Return (X, Y) of the center of cell containing provided text 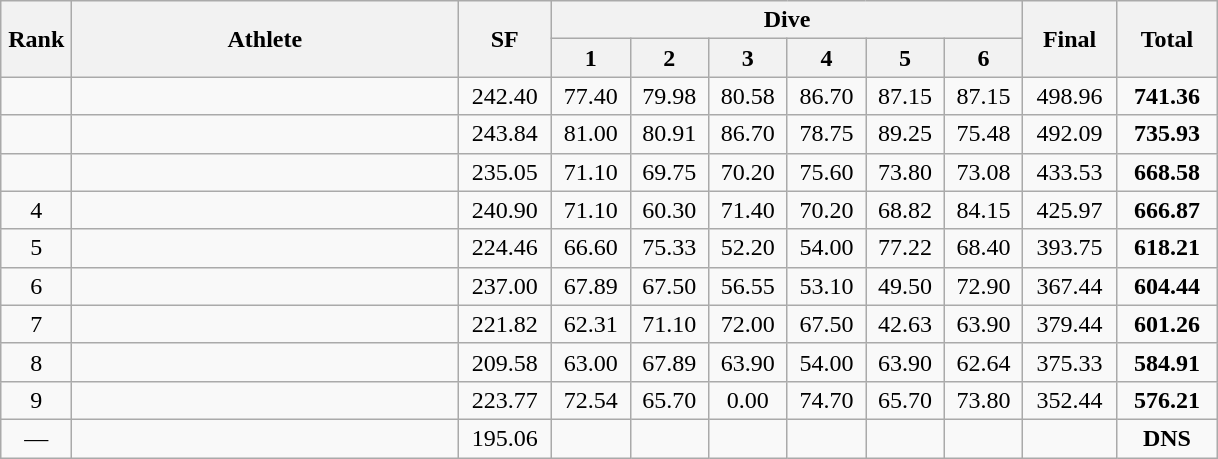
584.91 (1166, 362)
DNS (1166, 438)
Rank (36, 39)
89.25 (906, 134)
224.46 (505, 248)
741.36 (1166, 96)
209.58 (505, 362)
73.08 (984, 172)
84.15 (984, 210)
235.05 (505, 172)
62.31 (590, 324)
80.58 (748, 96)
604.44 (1166, 286)
9 (36, 400)
Final (1070, 39)
68.40 (984, 248)
367.44 (1070, 286)
66.60 (590, 248)
56.55 (748, 286)
7 (36, 324)
49.50 (906, 286)
62.64 (984, 362)
63.00 (590, 362)
492.09 (1070, 134)
52.20 (748, 248)
379.44 (1070, 324)
223.77 (505, 400)
618.21 (1166, 248)
77.22 (906, 248)
242.40 (505, 96)
425.97 (1070, 210)
81.00 (590, 134)
72.54 (590, 400)
240.90 (505, 210)
68.82 (906, 210)
433.53 (1070, 172)
195.06 (505, 438)
601.26 (1166, 324)
237.00 (505, 286)
3 (748, 58)
77.40 (590, 96)
393.75 (1070, 248)
74.70 (826, 400)
576.21 (1166, 400)
71.40 (748, 210)
243.84 (505, 134)
Total (1166, 39)
75.60 (826, 172)
221.82 (505, 324)
75.48 (984, 134)
60.30 (670, 210)
42.63 (906, 324)
53.10 (826, 286)
79.98 (670, 96)
Dive (786, 20)
72.90 (984, 286)
78.75 (826, 134)
75.33 (670, 248)
375.33 (1070, 362)
666.87 (1166, 210)
69.75 (670, 172)
352.44 (1070, 400)
668.58 (1166, 172)
498.96 (1070, 96)
8 (36, 362)
— (36, 438)
Athlete (265, 39)
735.93 (1166, 134)
72.00 (748, 324)
2 (670, 58)
1 (590, 58)
80.91 (670, 134)
SF (505, 39)
0.00 (748, 400)
